Determine the (x, y) coordinate at the center of the cell enclosing the given text.  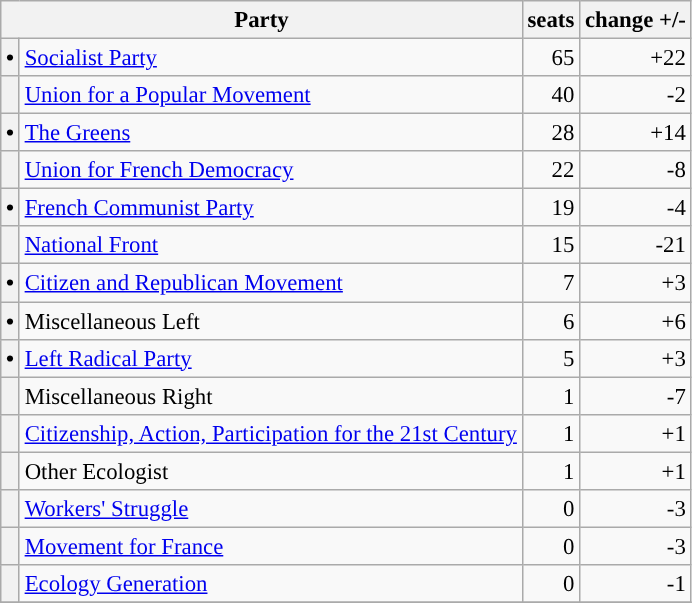
French Communist Party (270, 208)
-4 (636, 208)
Union for a Popular Movement (270, 95)
Socialist Party (270, 58)
22 (550, 170)
6 (550, 321)
40 (550, 95)
28 (550, 133)
change +/- (636, 20)
-2 (636, 95)
5 (550, 358)
-7 (636, 396)
7 (550, 283)
Movement for France (270, 546)
Miscellaneous Right (270, 396)
-8 (636, 170)
-1 (636, 584)
19 (550, 208)
Workers' Struggle (270, 509)
Other Ecologist (270, 471)
15 (550, 245)
+6 (636, 321)
Party (262, 20)
The Greens (270, 133)
Citizenship, Action, Participation for the 21st Century (270, 433)
65 (550, 58)
Left Radical Party (270, 358)
seats (550, 20)
Miscellaneous Left (270, 321)
National Front (270, 245)
+14 (636, 133)
Union for French Democracy (270, 170)
-21 (636, 245)
+22 (636, 58)
Citizen and Republican Movement (270, 283)
Ecology Generation (270, 584)
